Capture the cell that displays the provided text and extract its (x, y) central coordinate. 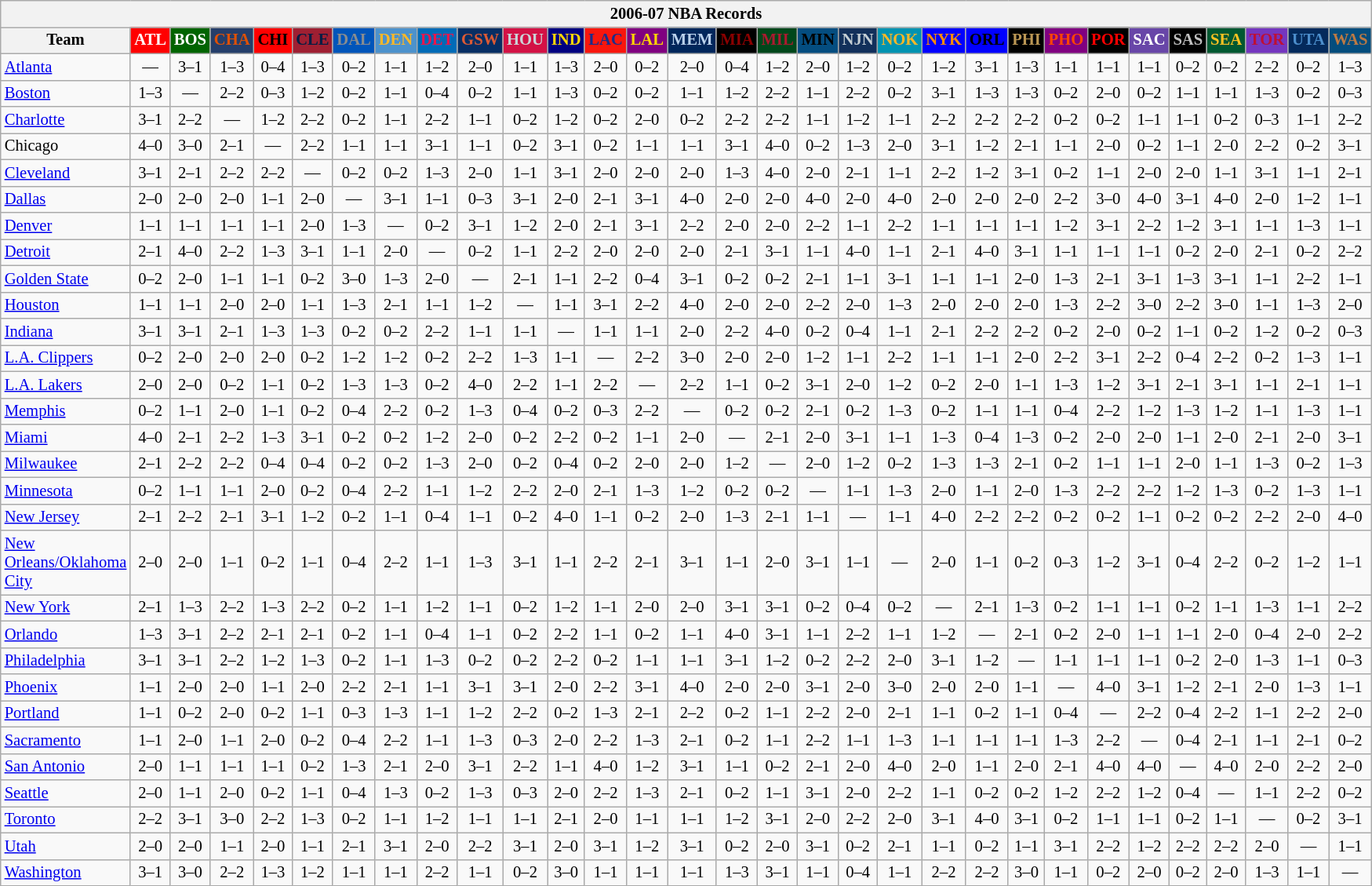
SAC (1148, 40)
DET (437, 40)
PHO (1066, 40)
ATL (151, 40)
L.A. Lakers (66, 385)
IND (566, 40)
CHI (273, 40)
Golden State (66, 279)
New Jersey (66, 517)
NYK (944, 40)
POR (1108, 40)
HOU (526, 40)
CHA (232, 40)
NOK (901, 40)
LAL (647, 40)
Detroit (66, 252)
Team (66, 40)
San Antonio (66, 767)
Boston (66, 93)
Washington (66, 873)
TOR (1267, 40)
2006-07 NBA Records (686, 13)
LAC (606, 40)
Cleveland (66, 173)
New Orleans/Oklahoma City (66, 563)
Seattle (66, 793)
Utah (66, 846)
Phoenix (66, 687)
Miami (66, 437)
MEM (692, 40)
Portland (66, 713)
Houston (66, 305)
Indiana (66, 332)
GSW (480, 40)
Atlanta (66, 67)
MIN (818, 40)
Toronto (66, 819)
Denver (66, 225)
SAS (1188, 40)
Minnesota (66, 490)
SEA (1226, 40)
New York (66, 607)
WAS (1350, 40)
MIA (737, 40)
DAL (353, 40)
CLE (312, 40)
Dallas (66, 199)
DEN (395, 40)
NJN (858, 40)
ORL (987, 40)
BOS (190, 40)
Orlando (66, 634)
Milwaukee (66, 464)
MIL (778, 40)
Philadelphia (66, 661)
Sacramento (66, 740)
Charlotte (66, 120)
PHI (1026, 40)
L.A. Clippers (66, 358)
Chicago (66, 146)
Memphis (66, 411)
UTA (1308, 40)
